Identify which cell holds the provided text, then report its (X, Y) central coordinate. 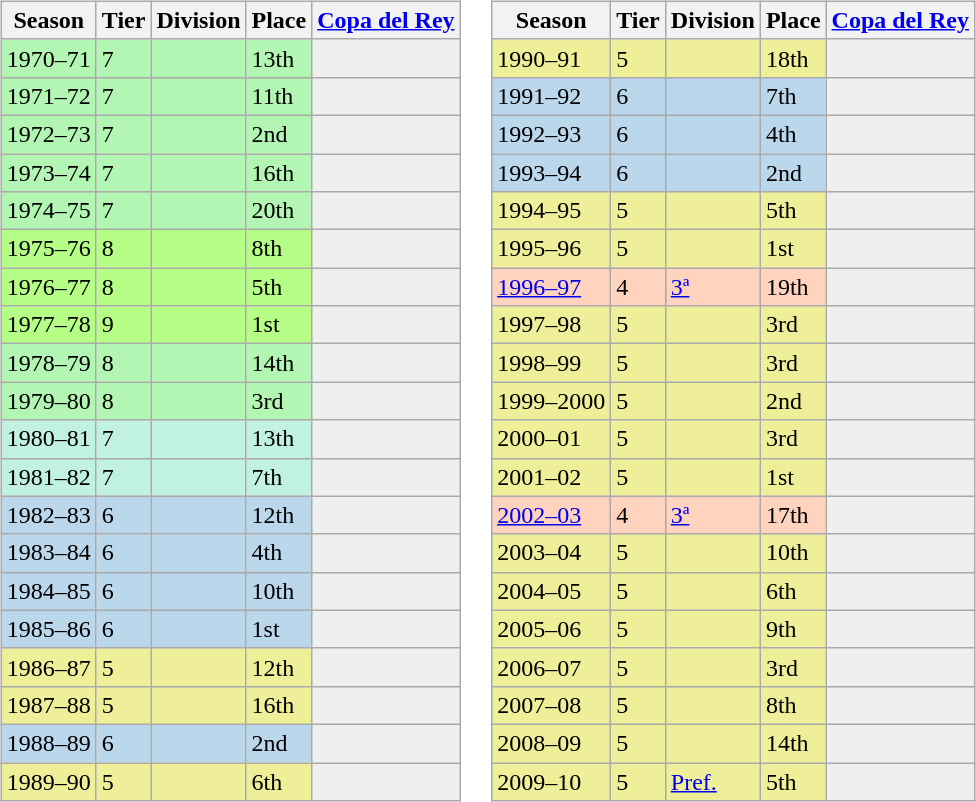
1998–99 (552, 363)
1989–90 (48, 781)
1977–78 (48, 325)
2003–04 (552, 553)
2002–03 (552, 515)
1999–2000 (552, 401)
2001–02 (552, 477)
1983–84 (48, 553)
1992–93 (552, 134)
1981–82 (48, 477)
1980–81 (48, 439)
1993–94 (552, 173)
1982–83 (48, 515)
1970–71 (48, 58)
1971–72 (48, 96)
1979–80 (48, 401)
1990–91 (552, 58)
1986–87 (48, 667)
1974–75 (48, 211)
1975–76 (48, 249)
2005–06 (552, 629)
1996–97 (552, 287)
17th (793, 515)
19th (793, 287)
9th (793, 629)
Pref. (712, 781)
1994–95 (552, 211)
1991–92 (552, 96)
1976–77 (48, 287)
2004–05 (552, 591)
1984–85 (48, 591)
1973–74 (48, 173)
1995–96 (552, 249)
9 (124, 325)
1997–98 (552, 325)
20th (279, 211)
11th (279, 96)
1988–89 (48, 743)
18th (793, 58)
1987–88 (48, 705)
2006–07 (552, 667)
2008–09 (552, 743)
1978–79 (48, 363)
2009–10 (552, 781)
1972–73 (48, 134)
1985–86 (48, 629)
2007–08 (552, 705)
2000–01 (552, 439)
